For the text-containing cell, return its midpoint in (x, y) coordinate format. 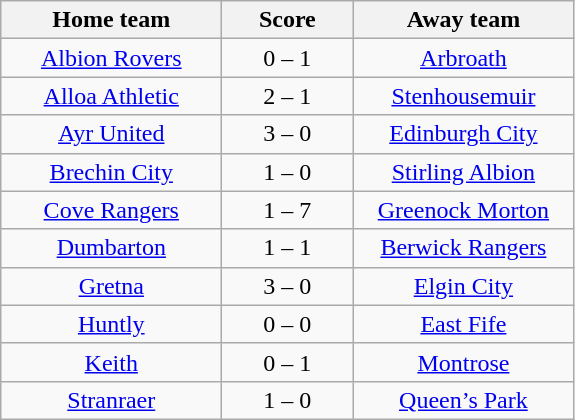
Gretna (112, 286)
Stranraer (112, 400)
1 – 1 (288, 248)
0 – 0 (288, 324)
Berwick Rangers (464, 248)
2 – 1 (288, 96)
Cove Rangers (112, 210)
Stirling Albion (464, 172)
Arbroath (464, 58)
Score (288, 20)
Home team (112, 20)
Albion Rovers (112, 58)
Edinburgh City (464, 134)
Stenhousemuir (464, 96)
Queen’s Park (464, 400)
Brechin City (112, 172)
Ayr United (112, 134)
Elgin City (464, 286)
Away team (464, 20)
Montrose (464, 362)
Keith (112, 362)
Alloa Athletic (112, 96)
Huntly (112, 324)
East Fife (464, 324)
Dumbarton (112, 248)
1 – 7 (288, 210)
Greenock Morton (464, 210)
